Pinpoint the cell where the given text exists, returning its [X, Y] midpoint coordinate. 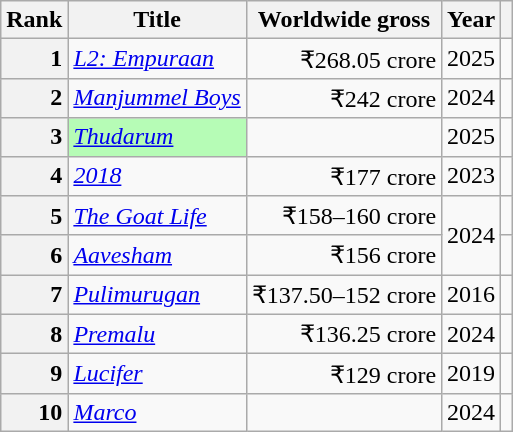
Rank [34, 20]
6 [34, 255]
₹242 crore [344, 98]
₹268.05 crore [344, 59]
7 [34, 295]
₹129 crore [344, 374]
9 [34, 374]
₹137.50–152 crore [344, 295]
2023 [472, 176]
Premalu [157, 334]
Marco [157, 412]
₹156 crore [344, 255]
L2: Empuraan [157, 59]
2016 [472, 295]
4 [34, 176]
Aavesham [157, 255]
2019 [472, 374]
3 [34, 137]
2018 [157, 176]
The Goat Life [157, 216]
₹158–160 crore [344, 216]
10 [34, 412]
Manjummel Boys [157, 98]
Lucifer [157, 374]
₹177 crore [344, 176]
Worldwide gross [344, 20]
8 [34, 334]
Thudarum [157, 137]
Year [472, 20]
Pulimurugan [157, 295]
1 [34, 59]
5 [34, 216]
2 [34, 98]
Title [157, 20]
₹136.25 crore [344, 334]
